Pinpoint the cell where the given text exists, returning its [x, y] midpoint coordinate. 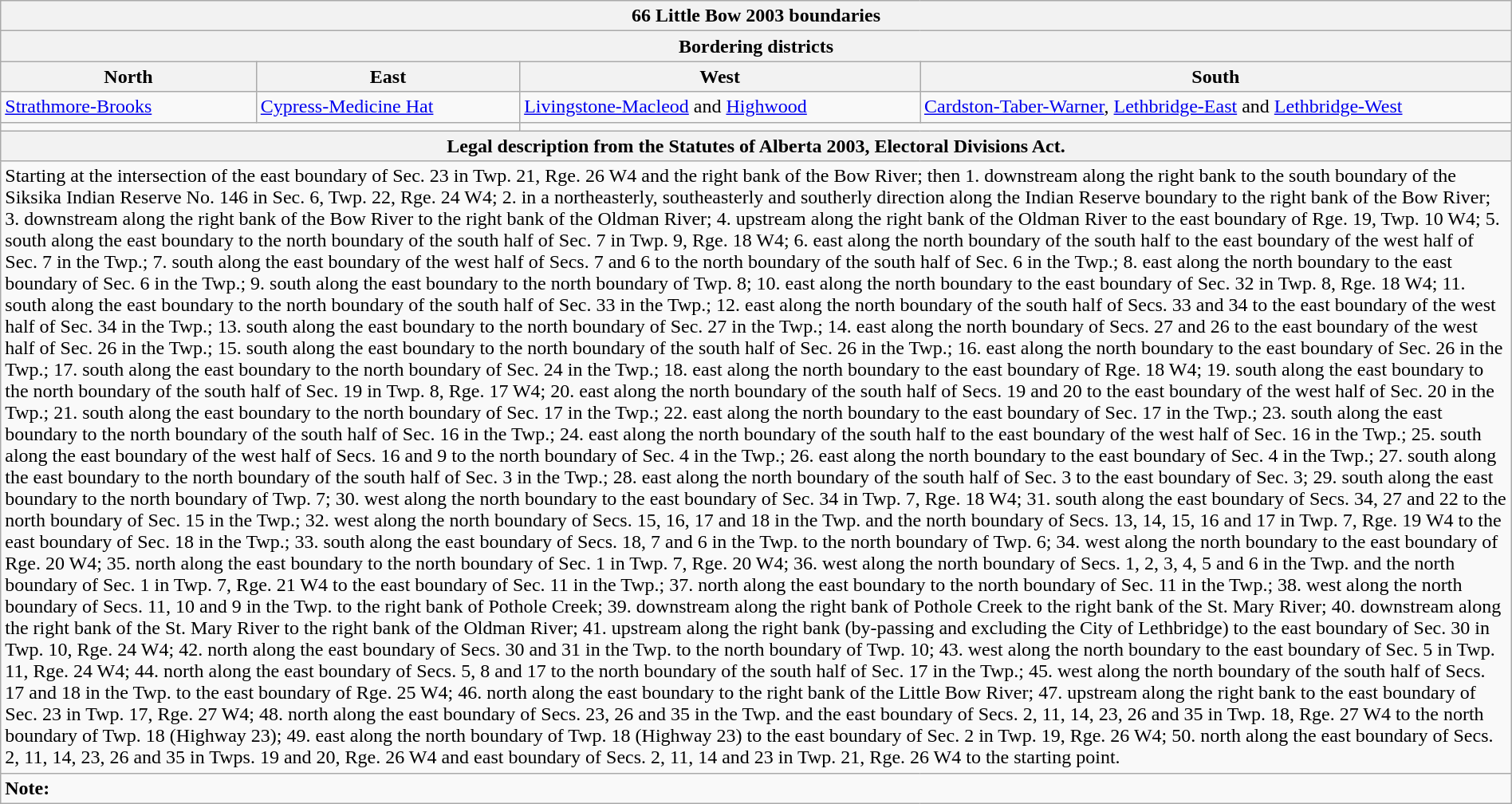
Cardston-Taber-Warner, Lethbridge-East and Lethbridge-West [1216, 107]
Legal description from the Statutes of Alberta 2003, Electoral Divisions Act. [756, 146]
Strathmore-Brooks [129, 107]
Livingstone-Macleod and Highwood [720, 107]
Note: [756, 788]
Cypress-Medicine Hat [388, 107]
Bordering districts [756, 46]
East [388, 77]
West [720, 77]
66 Little Bow 2003 boundaries [756, 16]
South [1216, 77]
North [129, 77]
